Identify which cell holds the provided text, then report its [X, Y] central coordinate. 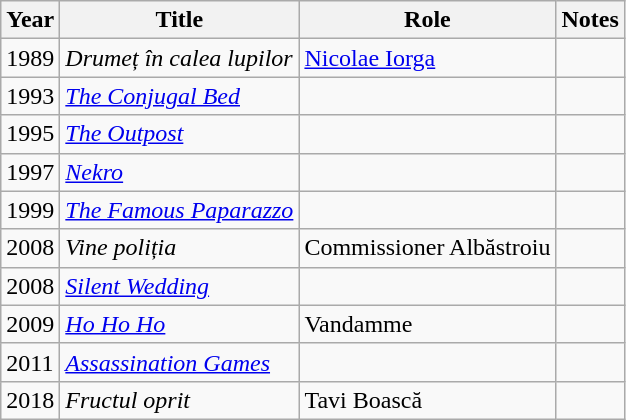
Fructul oprit [180, 400]
The Famous Paparazzo [180, 210]
Silent Wedding [180, 286]
1997 [30, 172]
Commissioner Albăstroiu [428, 248]
Nicolae Iorga [428, 58]
Vandamme [428, 324]
Role [428, 20]
Tavi Boască [428, 400]
Title [180, 20]
1999 [30, 210]
Nekro [180, 172]
Notes [590, 20]
Ho Ho Ho [180, 324]
Assassination Games [180, 362]
1993 [30, 96]
1989 [30, 58]
Year [30, 20]
1995 [30, 134]
2018 [30, 400]
The Conjugal Bed [180, 96]
The Outpost [180, 134]
2011 [30, 362]
Drumeț în calea lupilor [180, 58]
Vine poliția [180, 248]
2009 [30, 324]
